Find where the given text appears and provide that cell's center as [X, Y] coordinate. 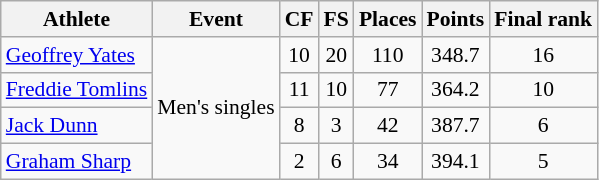
Event [216, 19]
3 [336, 126]
20 [336, 55]
Places [388, 19]
Jack Dunn [77, 126]
110 [388, 55]
42 [388, 126]
16 [543, 55]
Freddie Tomlins [77, 90]
34 [388, 162]
Geoffrey Yates [77, 55]
394.1 [456, 162]
8 [300, 126]
387.7 [456, 126]
364.2 [456, 90]
Final rank [543, 19]
Men's singles [216, 108]
348.7 [456, 55]
11 [300, 90]
Athlete [77, 19]
Graham Sharp [77, 162]
2 [300, 162]
CF [300, 19]
Points [456, 19]
5 [543, 162]
77 [388, 90]
FS [336, 19]
